Output the (x, y) coordinate of the center of the cell containing the given text.  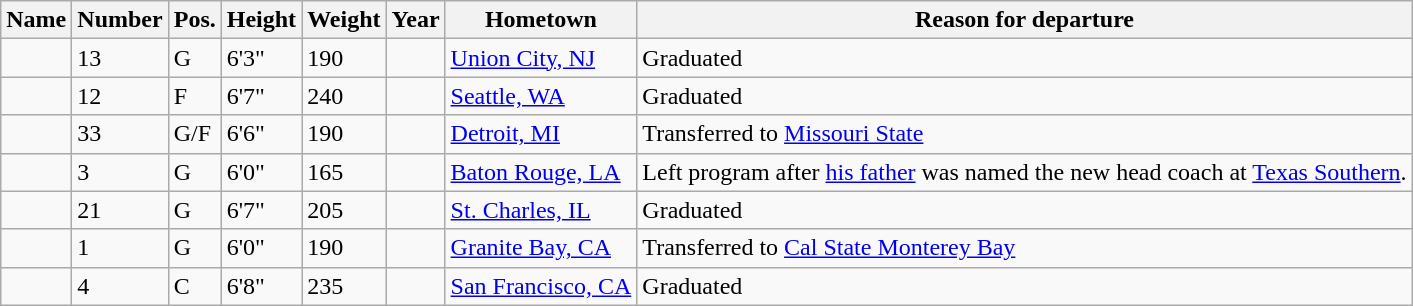
F (194, 96)
6'3" (261, 58)
C (194, 286)
Pos. (194, 20)
Detroit, MI (541, 134)
240 (344, 96)
G/F (194, 134)
235 (344, 286)
1 (120, 248)
Name (36, 20)
4 (120, 286)
Hometown (541, 20)
Baton Rouge, LA (541, 172)
Left program after his father was named the new head coach at Texas Southern. (1024, 172)
Year (416, 20)
13 (120, 58)
St. Charles, IL (541, 210)
Number (120, 20)
Height (261, 20)
Seattle, WA (541, 96)
Granite Bay, CA (541, 248)
Reason for departure (1024, 20)
Transferred to Missouri State (1024, 134)
3 (120, 172)
33 (120, 134)
Transferred to Cal State Monterey Bay (1024, 248)
6'8" (261, 286)
San Francisco, CA (541, 286)
205 (344, 210)
Weight (344, 20)
12 (120, 96)
Union City, NJ (541, 58)
165 (344, 172)
6'6" (261, 134)
21 (120, 210)
